Return the [X, Y] coordinate for the center point of the cell that contains the specified text.  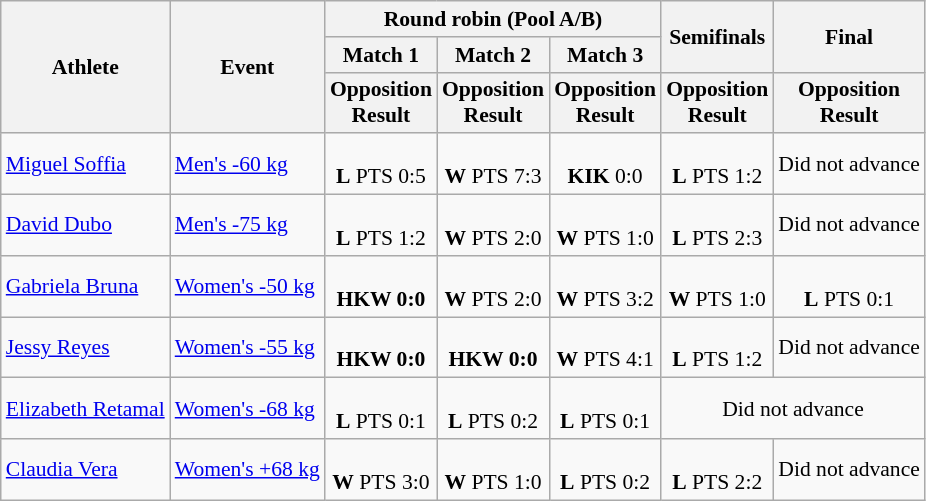
Women's -68 kg [248, 408]
Women's -55 kg [248, 348]
Match 3 [605, 55]
Women's -50 kg [248, 286]
KIK 0:0 [605, 164]
W PTS 3:0 [381, 470]
Round robin (Pool A/B) [493, 19]
Elizabeth Retamal [86, 408]
Event [248, 67]
W PTS 4:1 [605, 348]
Jessy Reyes [86, 348]
Miguel Soffia [86, 164]
Athlete [86, 67]
Men's -60 kg [248, 164]
David Dubo [86, 226]
Semifinals [717, 36]
Gabriela Bruna [86, 286]
L PTS 2:2 [717, 470]
Men's -75 kg [248, 226]
L PTS 0:5 [381, 164]
Match 2 [493, 55]
Claudia Vera [86, 470]
Match 1 [381, 55]
W PTS 7:3 [493, 164]
W PTS 3:2 [605, 286]
Final [849, 36]
Women's +68 kg [248, 470]
L PTS 2:3 [717, 226]
